Locate the cell with the specified text and output its [x, y] center coordinate. 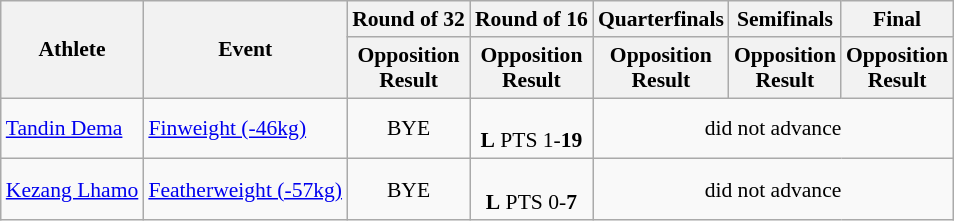
Kezang Lhamo [72, 190]
Event [245, 50]
Featherweight (-57kg) [245, 190]
Final [897, 19]
Quarterfinals [661, 19]
Round of 32 [408, 19]
Round of 16 [532, 19]
Semifinals [785, 19]
Finweight (-46kg) [245, 128]
L PTS 0-7 [532, 190]
L PTS 1-19 [532, 128]
Athlete [72, 50]
Tandin Dema [72, 128]
